Return (X, Y) of the center of cell containing provided text 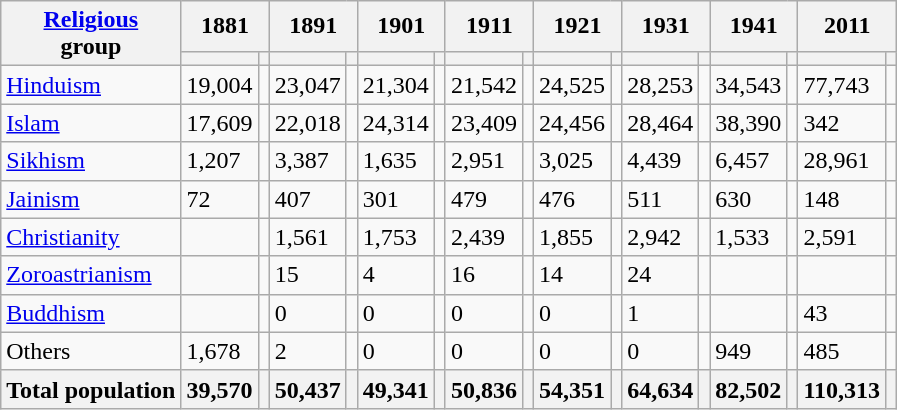
72 (220, 199)
17,609 (220, 123)
54,351 (572, 389)
23,409 (484, 123)
1,635 (396, 161)
1921 (578, 26)
64,634 (660, 389)
2,942 (660, 237)
3,025 (572, 161)
Jainism (91, 199)
485 (842, 351)
1941 (754, 26)
Religiousgroup (91, 34)
15 (308, 275)
2011 (848, 26)
407 (308, 199)
2 (308, 351)
Total population (91, 389)
148 (842, 199)
24 (660, 275)
21,304 (396, 85)
3,387 (308, 161)
1,561 (308, 237)
50,437 (308, 389)
1,753 (396, 237)
22,018 (308, 123)
Others (91, 351)
16 (484, 275)
2,951 (484, 161)
Buddhism (91, 313)
Christianity (91, 237)
2,439 (484, 237)
1,678 (220, 351)
1901 (401, 26)
28,961 (842, 161)
50,836 (484, 389)
24,314 (396, 123)
511 (660, 199)
301 (396, 199)
Islam (91, 123)
82,502 (748, 389)
1931 (666, 26)
2,591 (842, 237)
1911 (489, 26)
Sikhism (91, 161)
14 (572, 275)
1,207 (220, 161)
1,855 (572, 237)
77,743 (842, 85)
Zoroastrianism (91, 275)
1891 (313, 26)
43 (842, 313)
630 (748, 199)
Hinduism (91, 85)
24,525 (572, 85)
476 (572, 199)
21,542 (484, 85)
39,570 (220, 389)
28,464 (660, 123)
949 (748, 351)
34,543 (748, 85)
4,439 (660, 161)
1,533 (748, 237)
19,004 (220, 85)
38,390 (748, 123)
479 (484, 199)
24,456 (572, 123)
23,047 (308, 85)
342 (842, 123)
28,253 (660, 85)
49,341 (396, 389)
4 (396, 275)
110,313 (842, 389)
1881 (225, 26)
6,457 (748, 161)
1 (660, 313)
